Return the [x, y] coordinate for the center point of the cell that contains the specified text.  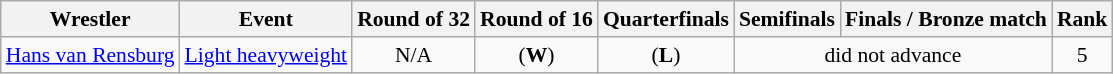
Event [266, 19]
5 [1082, 55]
Round of 16 [536, 19]
N/A [414, 55]
Rank [1082, 19]
Hans van Rensburg [90, 55]
Quarterfinals [666, 19]
Wrestler [90, 19]
(W) [536, 55]
Finals / Bronze match [946, 19]
did not advance [893, 55]
Semifinals [787, 19]
(L) [666, 55]
Light heavyweight [266, 55]
Round of 32 [414, 19]
